Capture the cell that displays the provided text and extract its [x, y] central coordinate. 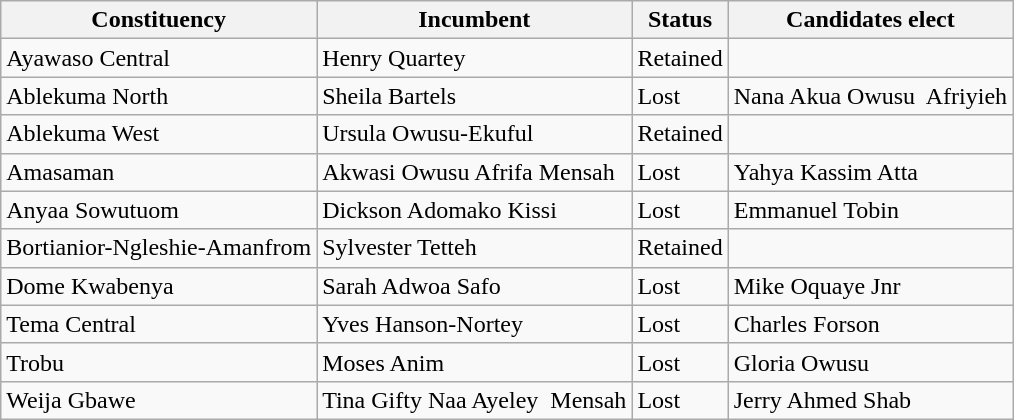
Mike Oquaye Jnr [870, 286]
Constituency [159, 20]
Tina Gifty Naa Ayeley Mensah [474, 400]
Dome Kwabenya [159, 286]
Sylvester Tetteh [474, 248]
Bortianior-Ngleshie-Amanfrom [159, 248]
Ursula Owusu-Ekuful [474, 134]
Henry Quartey [474, 58]
Status [680, 20]
Nana Akua Owusu Afriyieh [870, 96]
Dickson Adomako Kissi [474, 210]
Ayawaso Central [159, 58]
Jerry Ahmed Shab [870, 400]
Incumbent [474, 20]
Ablekuma North [159, 96]
Sheila Bartels [474, 96]
Emmanuel Tobin [870, 210]
Ablekuma West [159, 134]
Amasaman [159, 172]
Weija Gbawe [159, 400]
Moses Anim [474, 362]
Yahya Kassim Atta [870, 172]
Candidates elect [870, 20]
Sarah Adwoa Safo [474, 286]
Charles Forson [870, 324]
Tema Central [159, 324]
Akwasi Owusu Afrifa Mensah [474, 172]
Anyaa Sowutuom [159, 210]
Trobu [159, 362]
Gloria Owusu [870, 362]
Yves Hanson-Nortey [474, 324]
